Pinpoint the cell where the given text exists, returning its [x, y] midpoint coordinate. 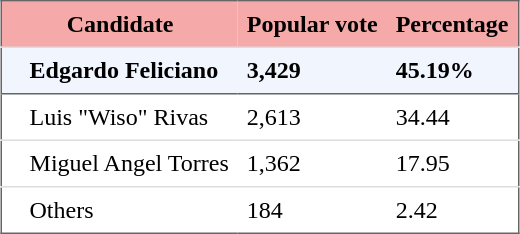
Others [130, 210]
Percentage [453, 24]
Edgardo Feliciano [130, 70]
17.95 [453, 163]
2,613 [312, 117]
Miguel Angel Torres [130, 163]
3,429 [312, 70]
Luis "Wiso" Rivas [130, 117]
184 [312, 210]
34.44 [453, 117]
45.19% [453, 70]
2.42 [453, 210]
1,362 [312, 163]
Popular vote [312, 24]
Candidate [120, 24]
